Capture the cell that displays the provided text and extract its (X, Y) central coordinate. 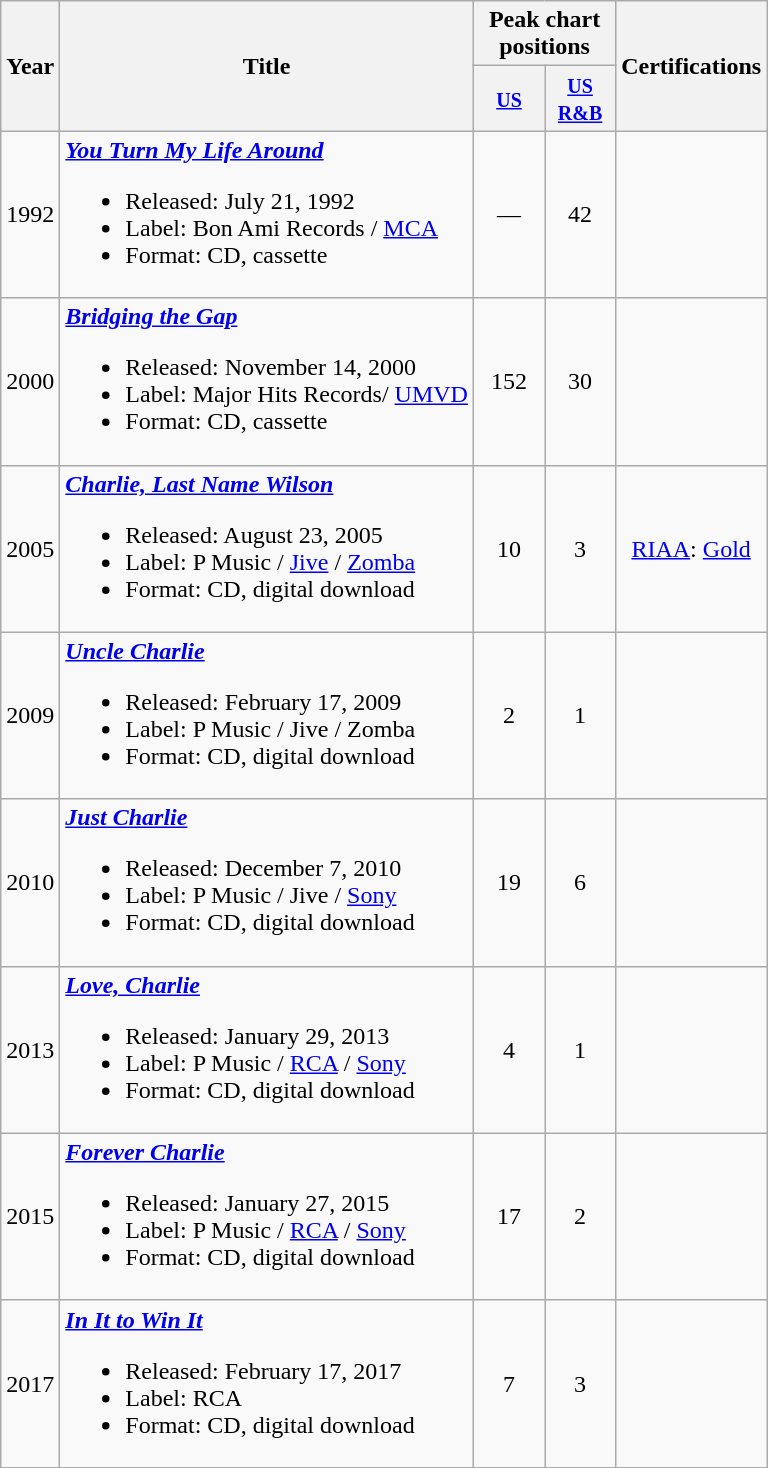
Certifications (692, 66)
— (508, 214)
2015 (30, 1216)
Bridging the GapReleased: November 14, 2000Label: Major Hits Records/ UMVDFormat: CD, cassette (267, 382)
7 (508, 1384)
2010 (30, 882)
Peak chart positions (544, 34)
Love, CharlieReleased: January 29, 2013Label: P Music / RCA / SonyFormat: CD, digital download (267, 1050)
US R&B (580, 98)
Charlie, Last Name WilsonReleased: August 23, 2005Label: P Music / Jive / ZombaFormat: CD, digital download (267, 548)
Just CharlieReleased: December 7, 2010Label: P Music / Jive / SonyFormat: CD, digital download (267, 882)
19 (508, 882)
US (508, 98)
Year (30, 66)
RIAA: Gold (692, 548)
4 (508, 1050)
6 (580, 882)
152 (508, 382)
Title (267, 66)
2017 (30, 1384)
Forever CharlieReleased: January 27, 2015Label: P Music / RCA / SonyFormat: CD, digital download (267, 1216)
You Turn My Life AroundReleased: July 21, 1992Label: Bon Ami Records / MCAFormat: CD, cassette (267, 214)
2013 (30, 1050)
1992 (30, 214)
30 (580, 382)
Uncle CharlieReleased: February 17, 2009Label: P Music / Jive / ZombaFormat: CD, digital download (267, 716)
17 (508, 1216)
In It to Win ItReleased: February 17, 2017Label: RCAFormat: CD, digital download (267, 1384)
2000 (30, 382)
2009 (30, 716)
42 (580, 214)
10 (508, 548)
2005 (30, 548)
